Determine the [x, y] coordinate at the center of the cell enclosing the given text.  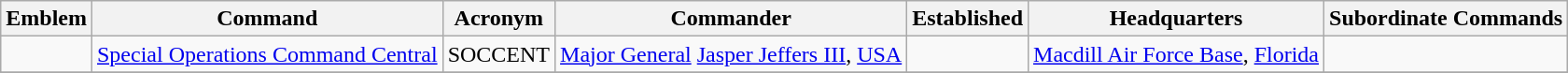
Major General Jasper Jeffers III, USA [732, 54]
Macdill Air Force Base, Florida [1176, 54]
Acronym [498, 19]
Emblem [47, 19]
Commander [732, 19]
SOCCENT [498, 54]
Special Operations Command Central [267, 54]
Command [267, 19]
Subordinate Commands [1447, 19]
Headquarters [1176, 19]
Established [968, 19]
